Detect which cell encompasses the target text, then output its [X, Y] center coordinate. 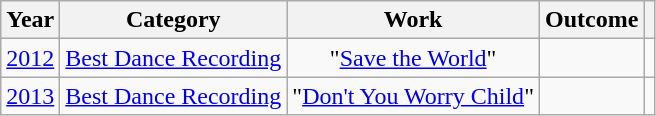
Year [30, 20]
Category [174, 20]
"Save the World" [414, 58]
Outcome [591, 20]
2012 [30, 58]
Work [414, 20]
"Don't You Worry Child" [414, 96]
2013 [30, 96]
